Locate the cell with the specified text and output its [x, y] center coordinate. 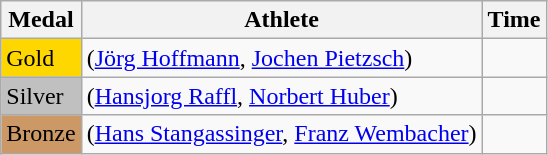
Athlete [282, 20]
Medal [41, 20]
Gold [41, 58]
Silver [41, 96]
Time [514, 20]
Bronze [41, 134]
(Jörg Hoffmann, Jochen Pietzsch) [282, 58]
(Hansjorg Raffl, Norbert Huber) [282, 96]
(Hans Stangassinger, Franz Wembacher) [282, 134]
